For the text-containing cell, return its midpoint in (X, Y) coordinate format. 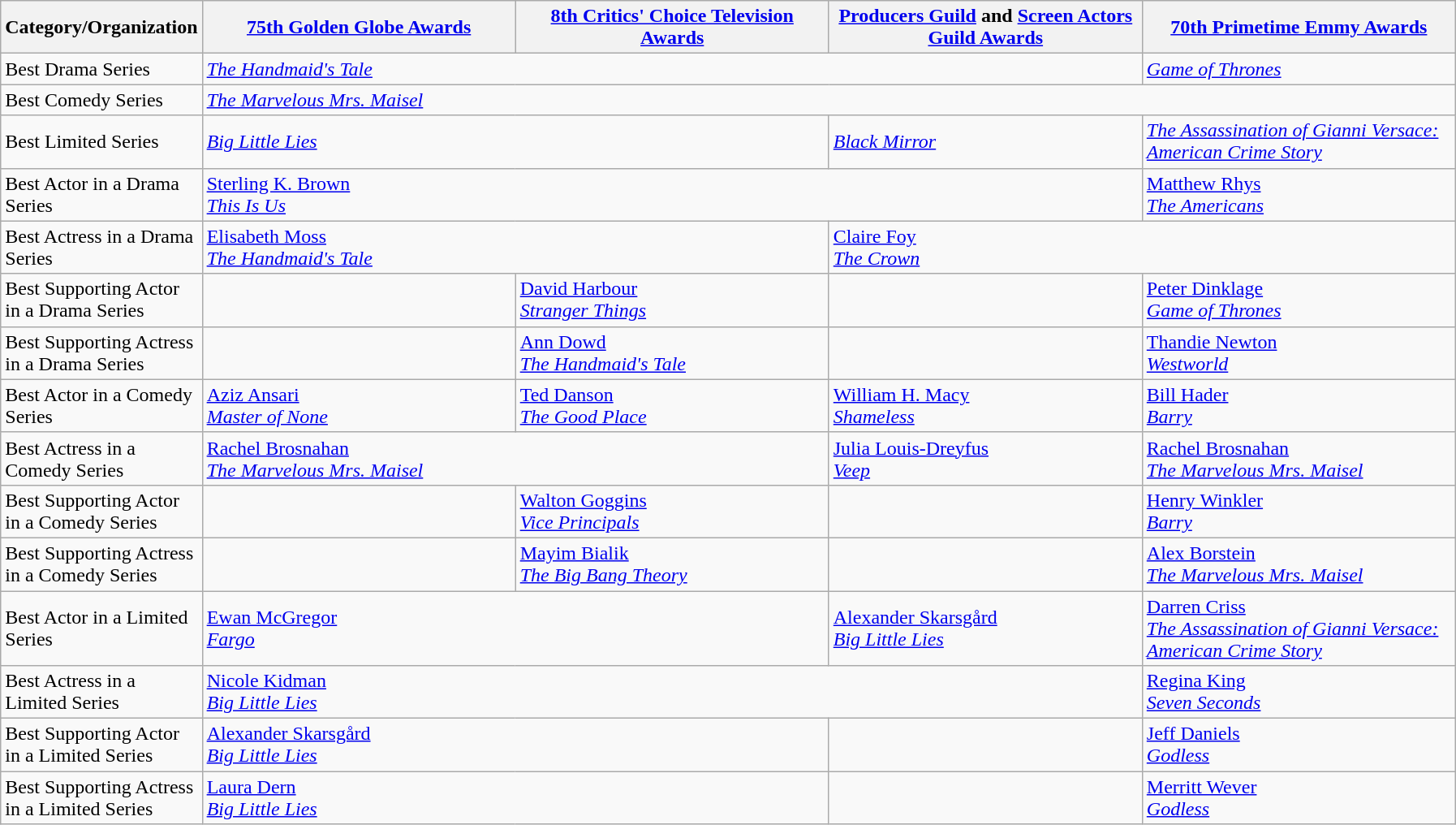
The Handmaid's Tale (672, 69)
Best Drama Series (101, 69)
David HarbourStranger Things (672, 300)
Darren CrissThe Assassination of Gianni Versace: American Crime Story (1299, 628)
Regina KingSeven Seconds (1299, 692)
Merritt WeverGodless (1299, 797)
Laura DernBig Little Lies (515, 797)
Big Little Lies (515, 141)
Best Actor in a Limited Series (101, 628)
Best Actress in a Limited Series (101, 692)
Best Actor in a Drama Series (101, 195)
8th Critics' Choice Television Awards (672, 28)
Best Supporting Actress in a Drama Series (101, 352)
Mayim BialikThe Big Bang Theory (672, 564)
Walton GogginsVice Principals (672, 512)
Best Actress in a Drama Series (101, 247)
Best Supporting Actor in a Limited Series (101, 745)
Julia Louis-DreyfusVeep (985, 458)
Ann DowdThe Handmaid's Tale (672, 352)
Best Supporting Actress in a Comedy Series (101, 564)
Best Supporting Actor in a Drama Series (101, 300)
Best Actress in a Comedy Series (101, 458)
Bill HaderBarry (1299, 406)
The Assassination of Gianni Versace: American Crime Story (1299, 141)
Ewan McGregorFargo (515, 628)
Black Mirror (985, 141)
Thandie NewtonWestworld (1299, 352)
Matthew RhysThe Americans (1299, 195)
Best Actor in a Comedy Series (101, 406)
70th Primetime Emmy Awards (1299, 28)
Peter DinklageGame of Thrones (1299, 300)
Jeff DanielsGodless (1299, 745)
75th Golden Globe Awards (359, 28)
Ted DansonThe Good Place (672, 406)
Henry WinklerBarry (1299, 512)
William H. MacyShameless (985, 406)
Aziz AnsariMaster of None (359, 406)
Elisabeth MossThe Handmaid's Tale (515, 247)
Best Comedy Series (101, 100)
Alex BorsteinThe Marvelous Mrs. Maisel (1299, 564)
Category/Organization (101, 28)
Game of Thrones (1299, 69)
Best Limited Series (101, 141)
Best Supporting Actress in a Limited Series (101, 797)
Sterling K. BrownThis Is Us (672, 195)
The Marvelous Mrs. Maisel (829, 100)
Producers Guild and Screen Actors Guild Awards (985, 28)
Claire FoyThe Crown (1142, 247)
Nicole KidmanBig Little Lies (672, 692)
Best Supporting Actor in a Comedy Series (101, 512)
